Search for the cell housing the specified text and yield its [X, Y] center coordinate. 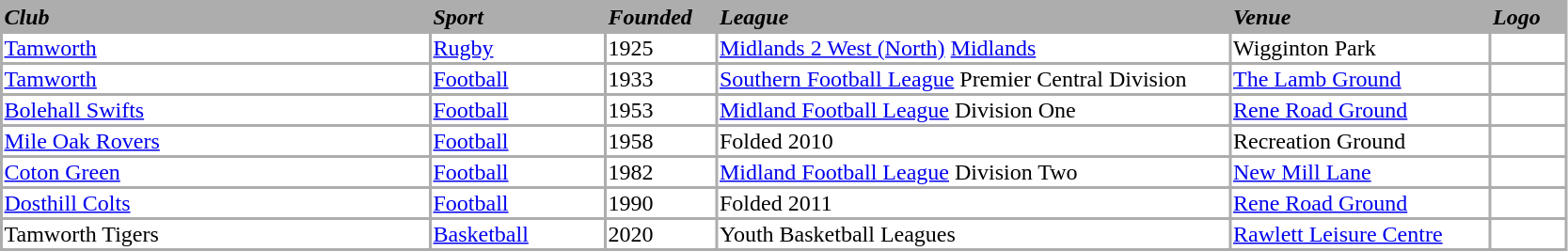
2020 [661, 234]
Club [216, 17]
Recreation Ground [1360, 141]
Youth Basketball Leagues [974, 234]
Mile Oak Rovers [216, 141]
Venue [1360, 17]
The Lamb Ground [1360, 79]
Coton Green [216, 172]
1953 [661, 110]
Bolehall Swifts [216, 110]
New Mill Lane [1360, 172]
Sport [517, 17]
Wigginton Park [1360, 48]
Southern Football League Premier Central Division [974, 79]
1982 [661, 172]
1958 [661, 141]
League [974, 17]
Founded [661, 17]
Folded 2011 [974, 203]
Logo [1528, 17]
Tamworth Tigers [216, 234]
Midland Football League Division One [974, 110]
1933 [661, 79]
1925 [661, 48]
Basketball [517, 234]
Rugby [517, 48]
Midlands 2 West (North) Midlands [974, 48]
Folded 2010 [974, 141]
Midland Football League Division Two [974, 172]
Dosthill Colts [216, 203]
Rawlett Leisure Centre [1360, 234]
1990 [661, 203]
